Provide the (X, Y) coordinate of the cell's center where the given text is located.  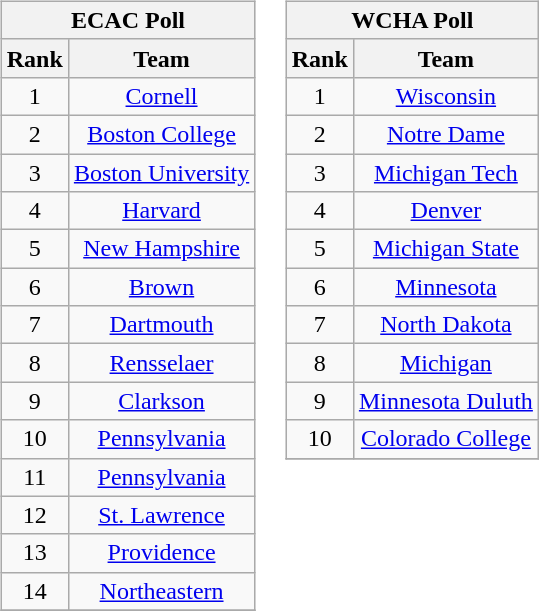
Cornell (161, 96)
Wisconsin (446, 96)
Minnesota (446, 287)
Notre Dame (446, 134)
St. Lawrence (161, 515)
Michigan (446, 363)
Providence (161, 553)
Denver (446, 211)
Boston College (161, 134)
13 (34, 553)
Minnesota Duluth (446, 401)
New Hampshire (161, 249)
Colorado College (446, 439)
Harvard (161, 211)
Michigan State (446, 249)
Rensselaer (161, 363)
Michigan Tech (446, 173)
Clarkson (161, 401)
12 (34, 515)
Northeastern (161, 591)
11 (34, 477)
Brown (161, 287)
Dartmouth (161, 325)
14 (34, 591)
ECAC Poll (128, 20)
WCHA Poll (412, 20)
North Dakota (446, 325)
Boston University (161, 173)
